Identify which cell holds the provided text, then report its (x, y) central coordinate. 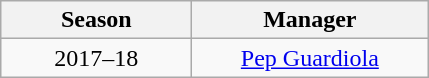
Pep Guardiola (310, 58)
2017–18 (96, 58)
Season (96, 20)
Manager (310, 20)
